Provide the (x, y) coordinate of the cell's center where the given text is located.  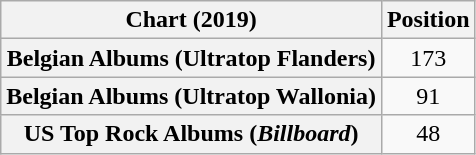
Belgian Albums (Ultratop Flanders) (192, 58)
173 (428, 58)
91 (428, 96)
Chart (2019) (192, 20)
48 (428, 134)
Position (428, 20)
Belgian Albums (Ultratop Wallonia) (192, 96)
US Top Rock Albums (Billboard) (192, 134)
